For the text-containing cell, return its midpoint in (x, y) coordinate format. 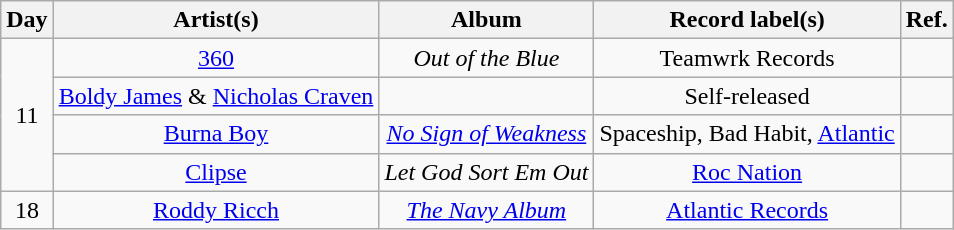
Self-released (747, 96)
Record label(s) (747, 20)
Ref. (926, 20)
Teamwrk Records (747, 58)
Clipse (216, 172)
Let God Sort Em Out (486, 172)
Burna Boy (216, 134)
Boldy James & Nicholas Craven (216, 96)
Atlantic Records (747, 210)
11 (27, 115)
Spaceship, Bad Habit, Atlantic (747, 134)
Out of the Blue (486, 58)
18 (27, 210)
Artist(s) (216, 20)
Day (27, 20)
Album (486, 20)
No Sign of Weakness (486, 134)
Roc Nation (747, 172)
Roddy Ricch (216, 210)
The Navy Album (486, 210)
360 (216, 58)
